Identify which cell holds the provided text, then report its (x, y) central coordinate. 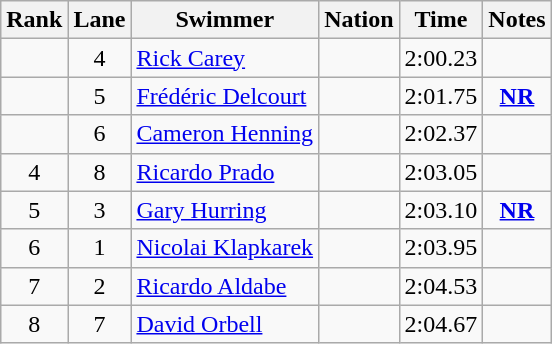
2:00.23 (441, 58)
Ricardo Prado (225, 172)
Rick Carey (225, 58)
Lane (100, 20)
Cameron Henning (225, 134)
Gary Hurring (225, 210)
Notes (517, 20)
2:04.67 (441, 324)
Frédéric Delcourt (225, 96)
2:04.53 (441, 286)
Nicolai Klapkarek (225, 248)
Swimmer (225, 20)
Time (441, 20)
Ricardo Aldabe (225, 286)
2:02.37 (441, 134)
2:01.75 (441, 96)
David Orbell (225, 324)
2 (100, 286)
2:03.05 (441, 172)
Nation (359, 20)
2:03.10 (441, 210)
1 (100, 248)
2:03.95 (441, 248)
Rank (34, 20)
3 (100, 210)
